Capture the cell that displays the provided text and extract its (X, Y) central coordinate. 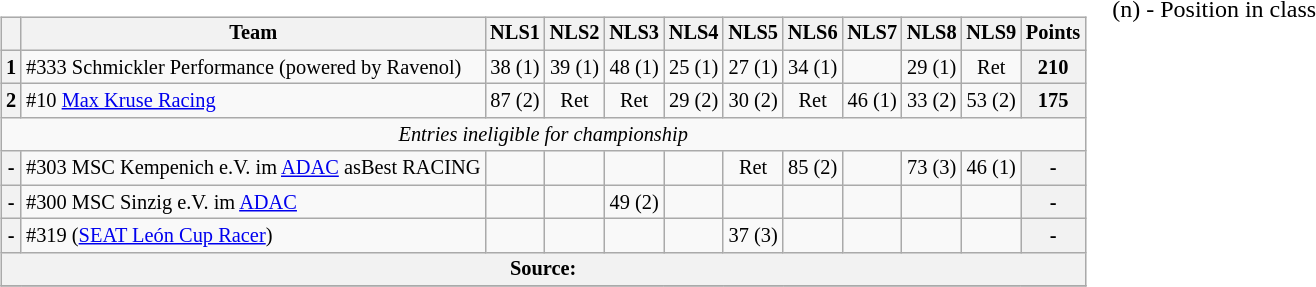
37 (3) (753, 236)
NLS5 (753, 34)
Team (253, 34)
39 (1) (575, 67)
#319 (SEAT León Cup Racer) (253, 236)
#10 Max Kruse Racing (253, 101)
25 (1) (694, 67)
175 (1053, 101)
210 (1053, 67)
NLS4 (694, 34)
2 (11, 101)
#300 MSC Sinzig e.V. im ADAC (253, 202)
29 (1) (932, 67)
38 (1) (515, 67)
73 (3) (932, 168)
30 (2) (753, 101)
#333 Schmickler Performance (powered by Ravenol) (253, 67)
85 (2) (813, 168)
53 (2) (991, 101)
87 (2) (515, 101)
33 (2) (932, 101)
NLS6 (813, 34)
Points (1053, 34)
1 (11, 67)
34 (1) (813, 67)
NLS9 (991, 34)
NLS3 (634, 34)
Source: (543, 269)
27 (1) (753, 67)
#303 MSC Kempenich e.V. im ADAC asBest RACING (253, 168)
48 (1) (634, 67)
NLS7 (872, 34)
49 (2) (634, 202)
NLS8 (932, 34)
NLS1 (515, 34)
NLS2 (575, 34)
29 (2) (694, 101)
Entries ineligible for championship (543, 135)
